Search for the cell housing the specified text and yield its (x, y) center coordinate. 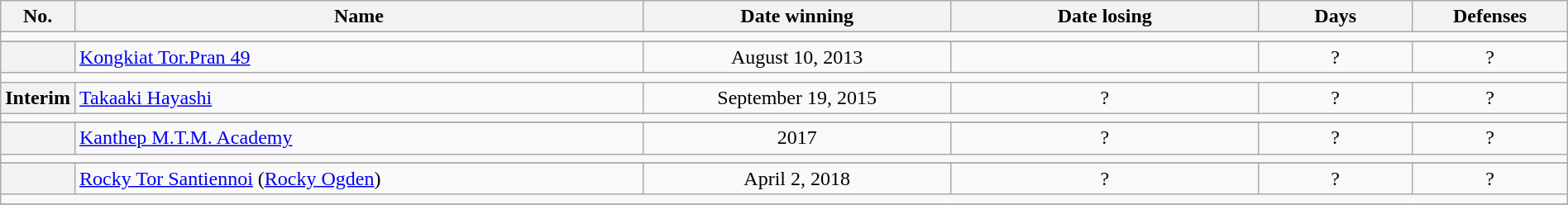
Name (359, 17)
Rocky Tor Santiennoi (Rocky Ogden) (359, 179)
Defenses (1490, 17)
Kanthep M.T.M. Academy (359, 138)
Interim (38, 98)
Date losing (1105, 17)
April 2, 2018 (797, 179)
No. (38, 17)
Takaaki Hayashi (359, 98)
August 10, 2013 (797, 57)
Kongkiat Tor.Pran 49 (359, 57)
September 19, 2015 (797, 98)
Days (1335, 17)
2017 (797, 138)
Date winning (797, 17)
